Locate the cell with the specified text and output its [X, Y] center coordinate. 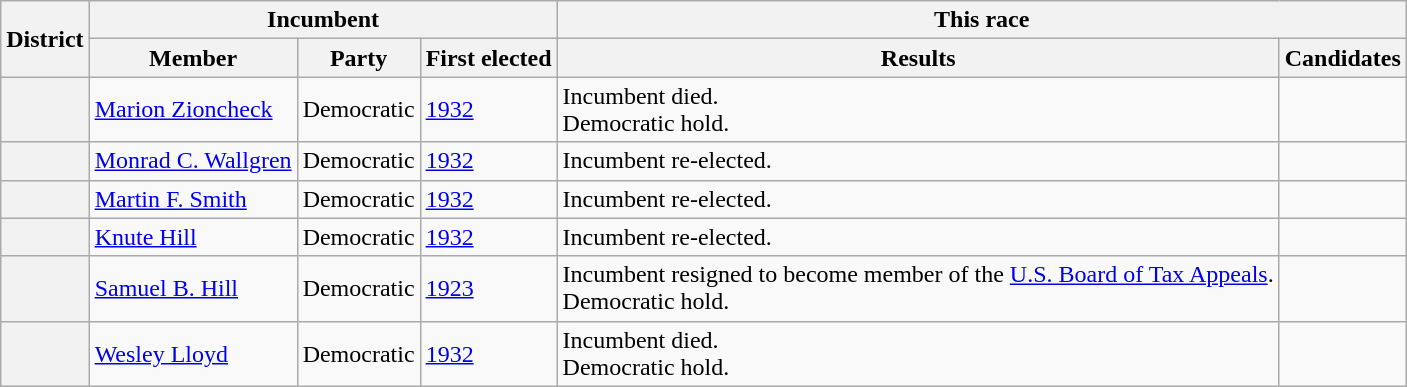
1923 [488, 288]
Marion Zioncheck [193, 110]
Samuel B. Hill [193, 288]
Incumbent resigned to become member of the U.S. Board of Tax Appeals.Democratic hold. [918, 288]
Incumbent [323, 20]
Member [193, 58]
Monrad C. Wallgren [193, 161]
Knute Hill [193, 237]
This race [982, 20]
Wesley Lloyd [193, 354]
Candidates [1342, 58]
District [45, 39]
Party [358, 58]
Martin F. Smith [193, 199]
Results [918, 58]
First elected [488, 58]
